Return (X, Y) of the center of cell containing provided text 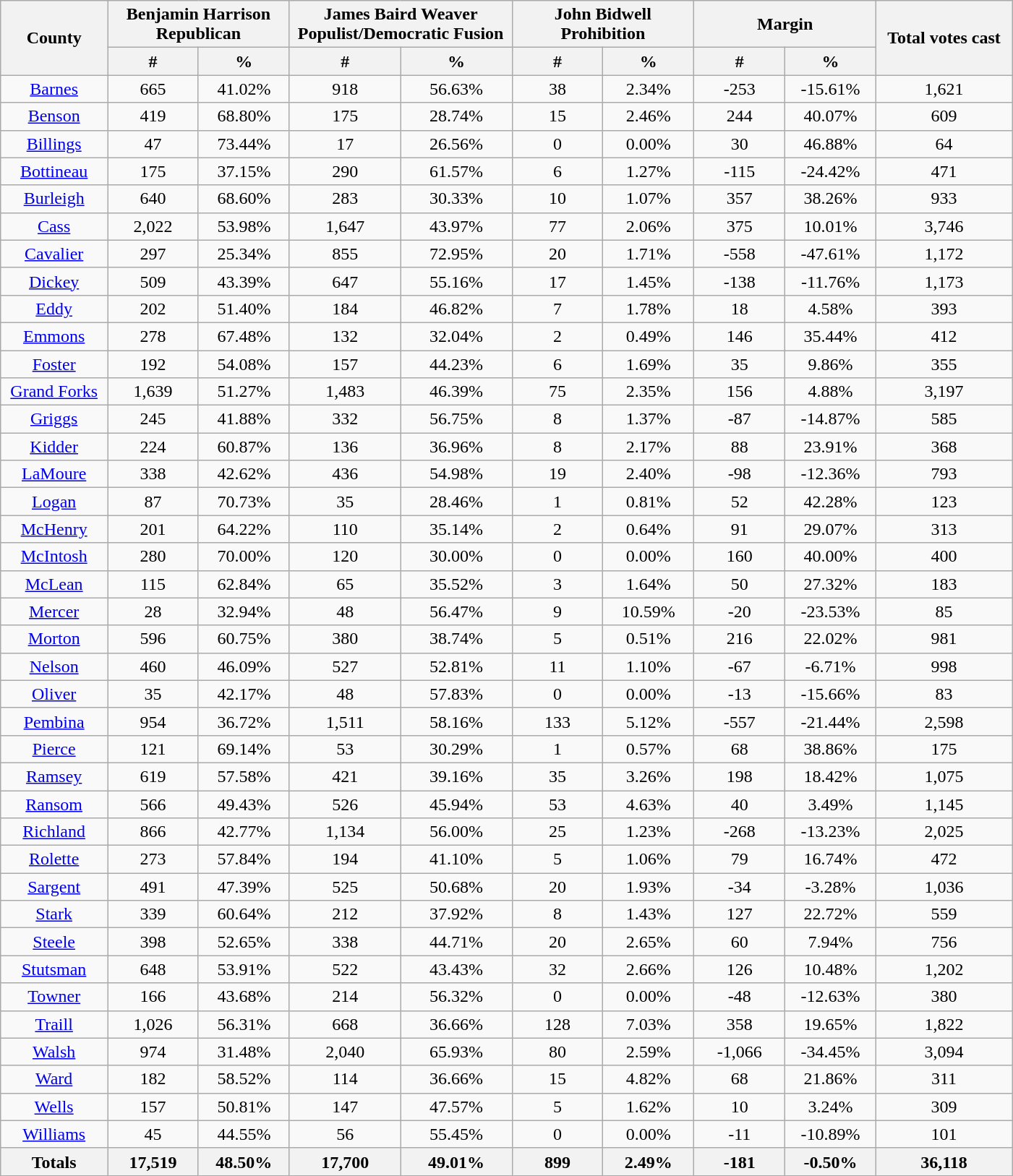
2,025 (944, 832)
214 (345, 997)
57.84% (244, 859)
Stark (54, 914)
Burleigh (54, 199)
10.59% (649, 611)
954 (153, 721)
471 (944, 171)
2,598 (944, 721)
201 (153, 529)
56.63% (456, 89)
-98 (740, 474)
-13 (740, 694)
Logan (54, 502)
-15.66% (831, 694)
46.88% (831, 144)
19.65% (831, 1024)
53.91% (244, 969)
-47.61% (831, 254)
James Baird WeaverPopulist/Democratic Fusion (401, 25)
-11.76% (831, 281)
-557 (740, 721)
54.98% (456, 474)
56.00% (456, 832)
Kidder (54, 447)
-11 (740, 1134)
182 (153, 1079)
1,145 (944, 804)
1.71% (649, 254)
2.66% (649, 969)
Traill (54, 1024)
313 (944, 529)
40 (740, 804)
46.09% (244, 666)
57.83% (456, 694)
16.74% (831, 859)
400 (944, 557)
491 (153, 887)
101 (944, 1134)
38.74% (456, 639)
-253 (740, 89)
65.93% (456, 1052)
527 (345, 666)
110 (345, 529)
212 (345, 914)
80 (557, 1052)
Stutsman (54, 969)
Sargent (54, 887)
126 (740, 969)
Steele (54, 942)
56.31% (244, 1024)
Ward (54, 1079)
35.52% (456, 584)
55.16% (456, 281)
46.82% (456, 309)
43.68% (244, 997)
160 (740, 557)
-138 (740, 281)
332 (345, 419)
32 (557, 969)
0.57% (649, 749)
1.06% (649, 859)
McIntosh (54, 557)
41.10% (456, 859)
4.63% (649, 804)
-14.87% (831, 419)
Eddy (54, 309)
65 (345, 584)
30.33% (456, 199)
133 (557, 721)
44.23% (456, 364)
0.81% (649, 502)
1.07% (649, 199)
1.45% (649, 281)
278 (153, 336)
216 (740, 639)
Mercer (54, 611)
70.73% (244, 502)
52.81% (456, 666)
64 (944, 144)
39.16% (456, 776)
68.80% (244, 116)
18.42% (831, 776)
1.64% (649, 584)
43.97% (456, 226)
-6.71% (831, 666)
1.43% (649, 914)
60.87% (244, 447)
2.17% (649, 447)
-268 (740, 832)
17,700 (345, 1162)
566 (153, 804)
Rolette (54, 859)
358 (740, 1024)
Pierce (54, 749)
2.65% (649, 942)
87 (153, 502)
43.43% (456, 969)
36,118 (944, 1162)
79 (740, 859)
Billings (54, 144)
73.44% (244, 144)
-24.42% (831, 171)
127 (740, 914)
70.00% (244, 557)
9.86% (831, 364)
28 (153, 611)
Barnes (54, 89)
619 (153, 776)
647 (345, 281)
1,483 (345, 392)
38.86% (831, 749)
2,040 (345, 1052)
42.28% (831, 502)
43.39% (244, 281)
184 (345, 309)
17,519 (153, 1162)
47.39% (244, 887)
31.48% (244, 1052)
3.49% (831, 804)
Dickey (54, 281)
53.98% (244, 226)
42.62% (244, 474)
32.04% (456, 336)
19 (557, 474)
75 (557, 392)
91 (740, 529)
22.02% (831, 639)
609 (944, 116)
Ransom (54, 804)
35.14% (456, 529)
38.26% (831, 199)
35.44% (831, 336)
166 (153, 997)
44.71% (456, 942)
-0.50% (831, 1162)
-34.45% (831, 1052)
37.15% (244, 171)
419 (153, 116)
121 (153, 749)
309 (944, 1107)
3,197 (944, 392)
0.49% (649, 336)
-20 (740, 611)
56.47% (456, 611)
1,134 (345, 832)
28.74% (456, 116)
-13.23% (831, 832)
Williams (54, 1134)
Margin (785, 25)
3.26% (649, 776)
1,172 (944, 254)
2.34% (649, 89)
1.27% (649, 171)
25 (557, 832)
50.81% (244, 1107)
640 (153, 199)
1.23% (649, 832)
1,036 (944, 887)
57.58% (244, 776)
LaMoure (54, 474)
146 (740, 336)
-21.44% (831, 721)
981 (944, 639)
866 (153, 832)
52 (740, 502)
56.32% (456, 997)
23.91% (831, 447)
460 (153, 666)
60.75% (244, 639)
855 (345, 254)
21.86% (831, 1079)
10.48% (831, 969)
120 (345, 557)
398 (153, 942)
11 (557, 666)
18 (740, 309)
357 (740, 199)
2.35% (649, 392)
10.01% (831, 226)
25.34% (244, 254)
Oliver (54, 694)
339 (153, 914)
-115 (740, 171)
5.12% (649, 721)
522 (345, 969)
Emmons (54, 336)
4.58% (831, 309)
Nelson (54, 666)
472 (944, 859)
1,621 (944, 89)
67.48% (244, 336)
36.72% (244, 721)
1.10% (649, 666)
7 (557, 309)
3,094 (944, 1052)
224 (153, 447)
38 (557, 89)
974 (153, 1052)
27.32% (831, 584)
55.45% (456, 1134)
30 (740, 144)
28.46% (456, 502)
1,647 (345, 226)
1,511 (345, 721)
50.68% (456, 887)
7.94% (831, 942)
-48 (740, 997)
29.07% (831, 529)
4.88% (831, 392)
198 (740, 776)
128 (557, 1024)
Morton (54, 639)
311 (944, 1079)
1,173 (944, 281)
Foster (54, 364)
136 (345, 447)
899 (557, 1162)
49.43% (244, 804)
245 (153, 419)
509 (153, 281)
69.14% (244, 749)
54.08% (244, 364)
1,202 (944, 969)
2.46% (649, 116)
596 (153, 639)
Total votes cast (944, 38)
68.60% (244, 199)
4.82% (649, 1079)
50 (740, 584)
61.57% (456, 171)
9 (557, 611)
933 (944, 199)
290 (345, 171)
83 (944, 694)
280 (153, 557)
526 (345, 804)
47 (153, 144)
30.29% (456, 749)
-1,066 (740, 1052)
1,026 (153, 1024)
0.64% (649, 529)
56.75% (456, 419)
114 (345, 1079)
1,639 (153, 392)
2.40% (649, 474)
132 (345, 336)
42.77% (244, 832)
Grand Forks (54, 392)
-15.61% (831, 89)
585 (944, 419)
46.39% (456, 392)
Walsh (54, 1052)
283 (345, 199)
297 (153, 254)
436 (345, 474)
Cass (54, 226)
1.78% (649, 309)
3 (557, 584)
McHenry (54, 529)
Bottineau (54, 171)
41.02% (244, 89)
-67 (740, 666)
88 (740, 447)
37.92% (456, 914)
668 (345, 1024)
756 (944, 942)
273 (153, 859)
665 (153, 89)
60 (740, 942)
56 (345, 1134)
62.84% (244, 584)
2,022 (153, 226)
559 (944, 914)
52.65% (244, 942)
John BidwellProhibition (603, 25)
393 (944, 309)
355 (944, 364)
-12.36% (831, 474)
42.17% (244, 694)
72.95% (456, 254)
64.22% (244, 529)
51.27% (244, 392)
51.40% (244, 309)
7.03% (649, 1024)
-558 (740, 254)
244 (740, 116)
-10.89% (831, 1134)
44.55% (244, 1134)
-34 (740, 887)
32.94% (244, 611)
421 (345, 776)
1.93% (649, 887)
793 (944, 474)
Totals (54, 1162)
41.88% (244, 419)
Ramsey (54, 776)
McLean (54, 584)
45 (153, 1134)
375 (740, 226)
147 (345, 1107)
22.72% (831, 914)
2.49% (649, 1162)
156 (740, 392)
192 (153, 364)
2.59% (649, 1052)
26.56% (456, 144)
County (54, 38)
58.16% (456, 721)
918 (345, 89)
115 (153, 584)
Towner (54, 997)
45.94% (456, 804)
-87 (740, 419)
48.50% (244, 1162)
36.96% (456, 447)
202 (153, 309)
1.62% (649, 1107)
Richland (54, 832)
0.51% (649, 639)
2.06% (649, 226)
3.24% (831, 1107)
-12.63% (831, 997)
1,075 (944, 776)
-3.28% (831, 887)
123 (944, 502)
77 (557, 226)
85 (944, 611)
Griggs (54, 419)
998 (944, 666)
412 (944, 336)
58.52% (244, 1079)
47.57% (456, 1107)
Benson (54, 116)
30.00% (456, 557)
648 (153, 969)
Benjamin HarrisonRepublican (199, 25)
40.00% (831, 557)
49.01% (456, 1162)
1.37% (649, 419)
-23.53% (831, 611)
183 (944, 584)
3,746 (944, 226)
1.69% (649, 364)
525 (345, 887)
Cavalier (54, 254)
Wells (54, 1107)
1,822 (944, 1024)
194 (345, 859)
40.07% (831, 116)
Pembina (54, 721)
-181 (740, 1162)
368 (944, 447)
60.64% (244, 914)
